Output the [x, y] coordinate of the center of the cell containing the given text.  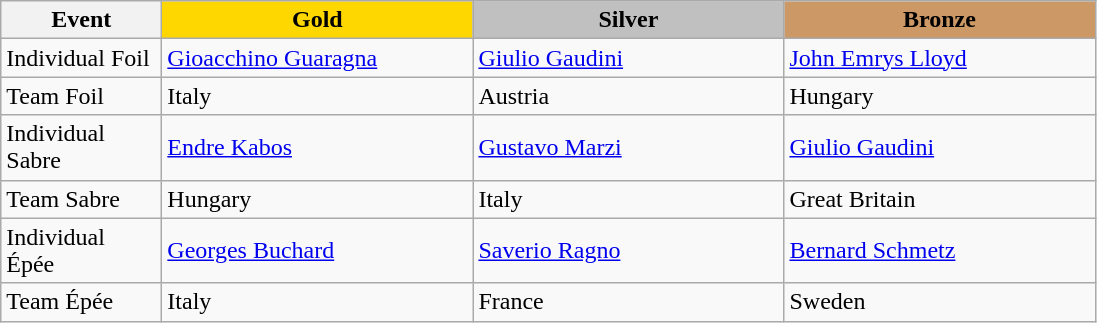
Great Britain [940, 199]
Team Sabre [82, 199]
John Emrys Lloyd [940, 58]
Bernard Schmetz [940, 250]
Event [82, 20]
Georges Buchard [318, 250]
Individual Foil [82, 58]
Austria [628, 96]
Gold [318, 20]
Gioacchino Guaragna [318, 58]
Individual Épée [82, 250]
Endre Kabos [318, 148]
Team Épée [82, 302]
France [628, 302]
Team Foil [82, 96]
Gustavo Marzi [628, 148]
Sweden [940, 302]
Saverio Ragno [628, 250]
Silver [628, 20]
Bronze [940, 20]
Individual Sabre [82, 148]
